From the cell containing the given text, extract its center point as [x, y] coordinate. 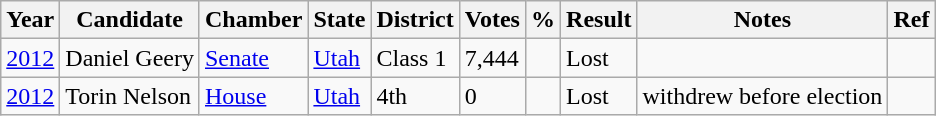
State [340, 20]
4th [415, 96]
withdrew before election [762, 96]
District [415, 20]
Result [599, 20]
Class 1 [415, 58]
Year [30, 20]
Votes [492, 20]
Daniel Geery [130, 58]
% [542, 20]
Candidate [130, 20]
Notes [762, 20]
House [253, 96]
Chamber [253, 20]
Ref [912, 20]
7,444 [492, 58]
Torin Nelson [130, 96]
Senate [253, 58]
0 [492, 96]
